Output the (x, y) coordinate of the center of the cell containing the given text.  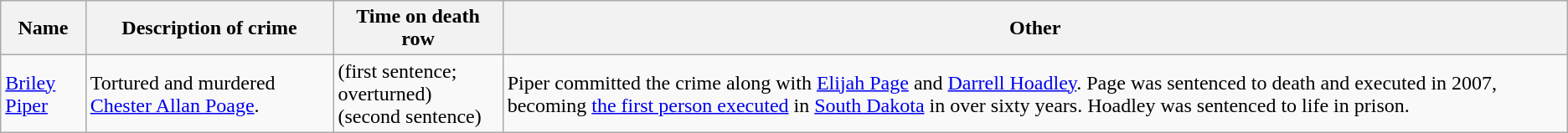
Briley Piper (44, 94)
Name (44, 28)
Other (1035, 28)
(first sentence; overturned) (second sentence) (418, 94)
Description of crime (209, 28)
Tortured and murdered Chester Allan Poage. (209, 94)
Time on death row (418, 28)
